Capture the cell that displays the provided text and extract its (x, y) central coordinate. 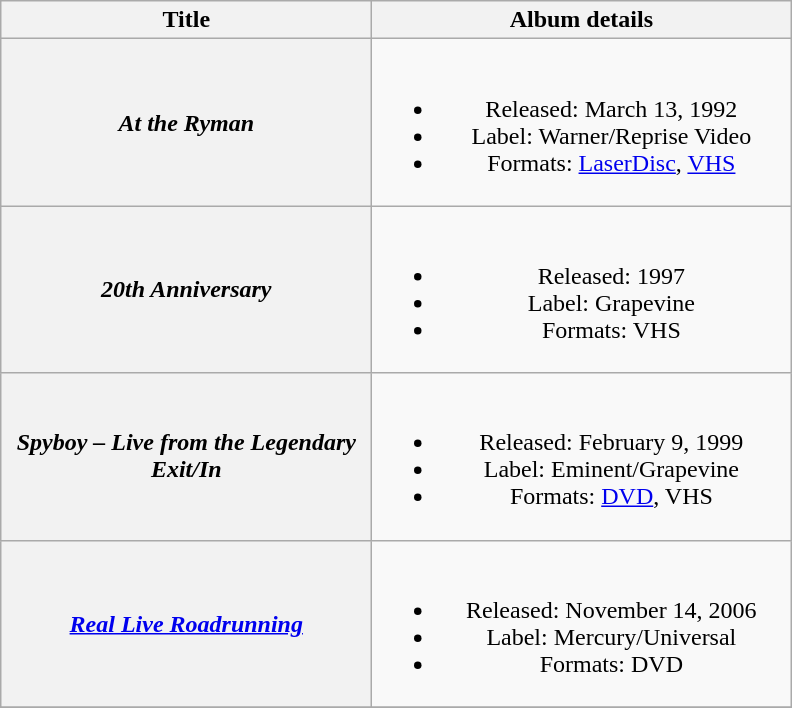
Released: March 13, 1992Label: Warner/Reprise VideoFormats: LaserDisc, VHS (582, 122)
Title (186, 20)
Released: February 9, 1999Label: Eminent/GrapevineFormats: DVD, VHS (582, 456)
20th Anniversary (186, 290)
Real Live Roadrunning (186, 624)
Released: November 14, 2006Label: Mercury/UniversalFormats: DVD (582, 624)
At the Ryman (186, 122)
Spyboy – Live from the Legendary Exit/In (186, 456)
Released: 1997Label: GrapevineFormats: VHS (582, 290)
Album details (582, 20)
